Scan for the cell matching the given text and deliver its (x, y) coordinate at center. 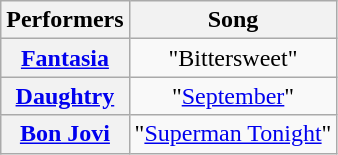
Fantasia (65, 58)
"Superman Tonight" (233, 134)
"September" (233, 96)
Bon Jovi (65, 134)
"Bittersweet" (233, 58)
Performers (65, 20)
Daughtry (65, 96)
Song (233, 20)
